Return the (x, y) coordinate for the center point of the cell that contains the specified text.  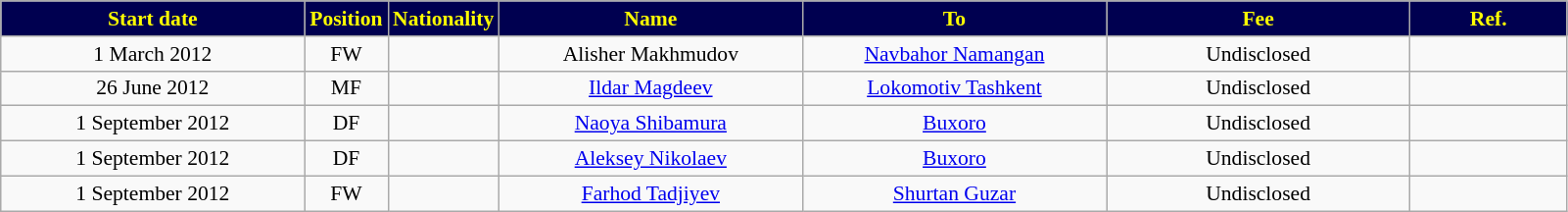
MF (347, 88)
1 March 2012 (153, 54)
Position (347, 19)
Farhod Tadjiyev (650, 193)
26 June 2012 (153, 88)
Alisher Makhmudov (650, 54)
Naoya Shibamura (650, 124)
To (954, 19)
Shurtan Guzar (954, 193)
Aleksey Nikolaev (650, 159)
Name (650, 19)
Ildar Magdeev (650, 88)
Lokomotiv Tashkent (954, 88)
Nationality (443, 19)
Start date (153, 19)
Ref. (1489, 19)
Fee (1259, 19)
Navbahor Namangan (954, 54)
